Detect which cell encompasses the target text, then output its (X, Y) center coordinate. 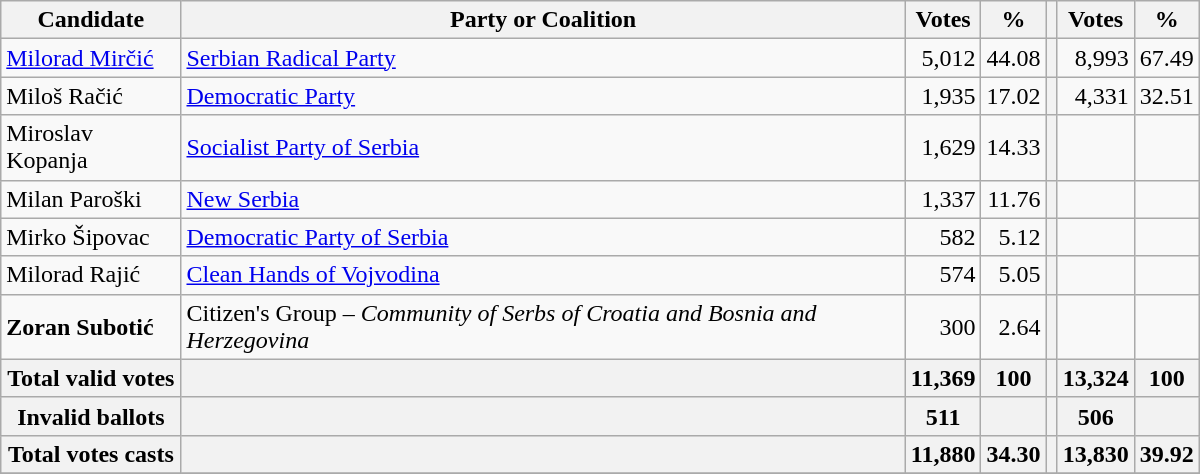
4,331 (1096, 96)
Party or Coalition (543, 20)
Milorad Rajić (91, 275)
Democratic Party (543, 96)
13,830 (1096, 454)
34.30 (1014, 454)
5.05 (1014, 275)
14.33 (1014, 148)
Socialist Party of Serbia (543, 148)
511 (943, 416)
8,993 (1096, 58)
Milan Paroški (91, 199)
New Serbia (543, 199)
5,012 (943, 58)
Clean Hands of Vojvodina (543, 275)
5.12 (1014, 237)
Zoran Subotić (91, 326)
582 (943, 237)
11.76 (1014, 199)
1,935 (943, 96)
39.92 (1166, 454)
Total valid votes (91, 378)
Total votes casts (91, 454)
13,324 (1096, 378)
2.64 (1014, 326)
67.49 (1166, 58)
1,337 (943, 199)
Milorad Mirčić (91, 58)
Democratic Party of Serbia (543, 237)
Miroslav Kopanja (91, 148)
506 (1096, 416)
44.08 (1014, 58)
17.02 (1014, 96)
300 (943, 326)
Citizen's Group – Community of Serbs of Croatia and Bosnia and Herzegovina (543, 326)
574 (943, 275)
Candidate (91, 20)
11,369 (943, 378)
Mirko Šipovac (91, 237)
Miloš Račić (91, 96)
Serbian Radical Party (543, 58)
1,629 (943, 148)
11,880 (943, 454)
Invalid ballots (91, 416)
32.51 (1166, 96)
